Output the [x, y] coordinate of the center of the cell containing the given text.  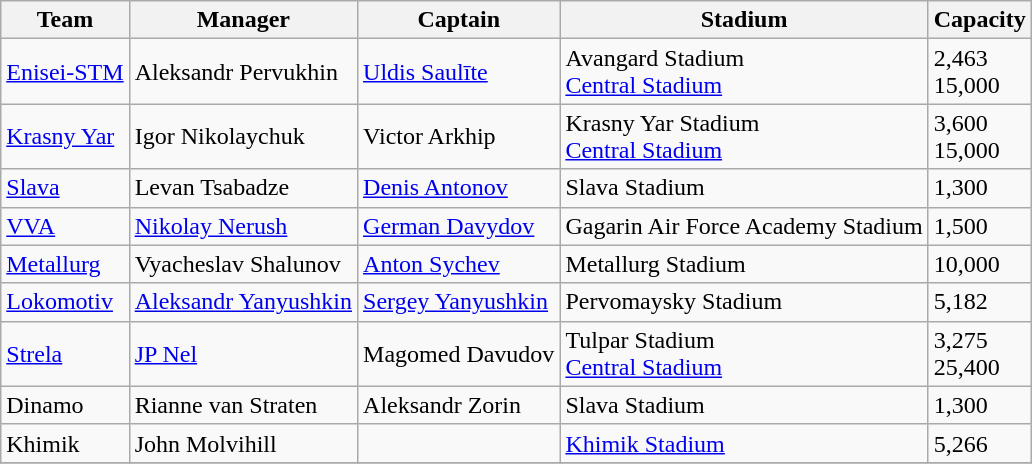
Enisei-STM [65, 72]
Krasny Yar Stadium Central Stadium [744, 136]
Aleksandr Yanyushkin [243, 302]
Tulpar Stadium Central Stadium [744, 354]
Khimik [65, 443]
Nikolay Nerush [243, 226]
Metallurg [65, 264]
Stadium [744, 20]
Slava [65, 188]
Manager [243, 20]
JP Nel [243, 354]
2,463 15,000 [980, 72]
Metallurg Stadium [744, 264]
10,000 [980, 264]
Denis Antonov [459, 188]
5,266 [980, 443]
Krasny Yar [65, 136]
Gagarin Air Force Academy Stadium [744, 226]
Igor Nikolaychuk [243, 136]
Vyacheslav Shalunov [243, 264]
Khimik Stadium [744, 443]
Rianne van Straten [243, 405]
5,182 [980, 302]
VVA [65, 226]
Uldis Saulīte [459, 72]
Lokomotiv [65, 302]
Team [65, 20]
Dinamo [65, 405]
German Davydov [459, 226]
Aleksandr Zorin [459, 405]
Aleksandr Pervukhin [243, 72]
Strela [65, 354]
Capacity [980, 20]
Pervomaysky Stadium [744, 302]
Levan Tsabadze [243, 188]
Captain [459, 20]
Avangard Stadium Central Stadium [744, 72]
3,275 25,400 [980, 354]
Sergey Yanyushkin [459, 302]
Victor Arkhip [459, 136]
Anton Sychev [459, 264]
1,500 [980, 226]
3,600 15,000 [980, 136]
Magomed Davudov [459, 354]
John Molvihill [243, 443]
